Pinpoint the cell where the given text exists, returning its (x, y) midpoint coordinate. 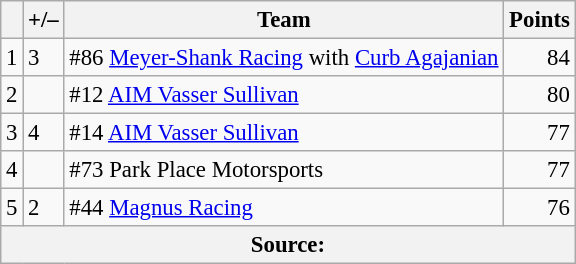
Points (540, 20)
#12 AIM Vasser Sullivan (284, 95)
#73 Park Place Motorsports (284, 170)
+/– (44, 20)
76 (540, 208)
#86 Meyer-Shank Racing with Curb Agajanian (284, 58)
#14 AIM Vasser Sullivan (284, 133)
84 (540, 58)
1 (12, 58)
Source: (288, 245)
#44 Magnus Racing (284, 208)
Team (284, 20)
80 (540, 95)
5 (12, 208)
